Extract the [X, Y] coordinate from the center of the cell holding the provided text.  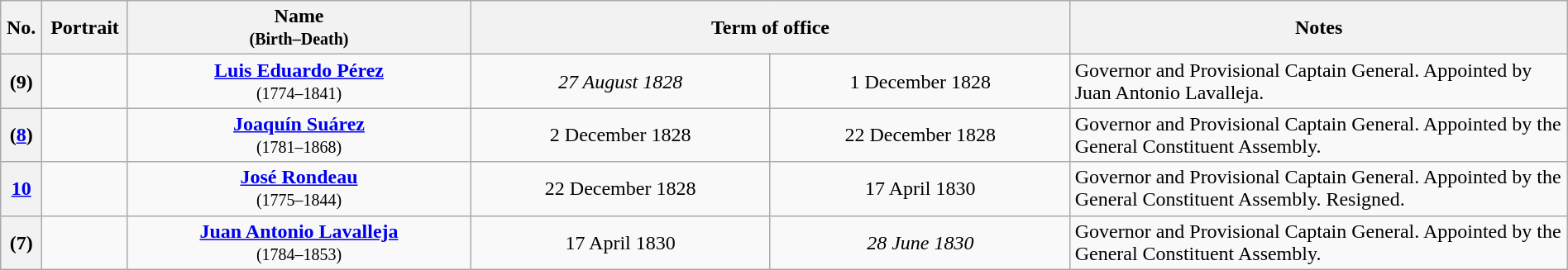
Governor and Provisional Captain General. Appointed by Juan Antonio Lavalleja. [1318, 81]
10 [22, 188]
José Rondeau(1775–1844) [299, 188]
1 December 1828 [920, 81]
(7) [22, 243]
Juan Antonio Lavalleja(1784–1853) [299, 243]
Joaquín Suárez(1781–1868) [299, 135]
Term of office [771, 28]
(8) [22, 135]
No. [22, 28]
27 August 1828 [620, 81]
Name(Birth–Death) [299, 28]
(9) [22, 81]
2 December 1828 [620, 135]
Luis Eduardo Pérez(1774–1841) [299, 81]
Governor and Provisional Captain General. Appointed by the General Constituent Assembly. Resigned. [1318, 188]
Notes [1318, 28]
Portrait [85, 28]
28 June 1830 [920, 243]
